Return the (x, y) coordinate for the center point of the cell that contains the specified text.  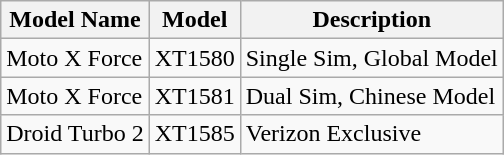
Description (372, 20)
XT1585 (194, 134)
Dual Sim, Chinese Model (372, 96)
XT1580 (194, 58)
Single Sim, Global Model (372, 58)
XT1581 (194, 96)
Droid Turbo 2 (75, 134)
Verizon Exclusive (372, 134)
Model (194, 20)
Model Name (75, 20)
